Determine the (X, Y) coordinate at the center of the cell enclosing the given text.  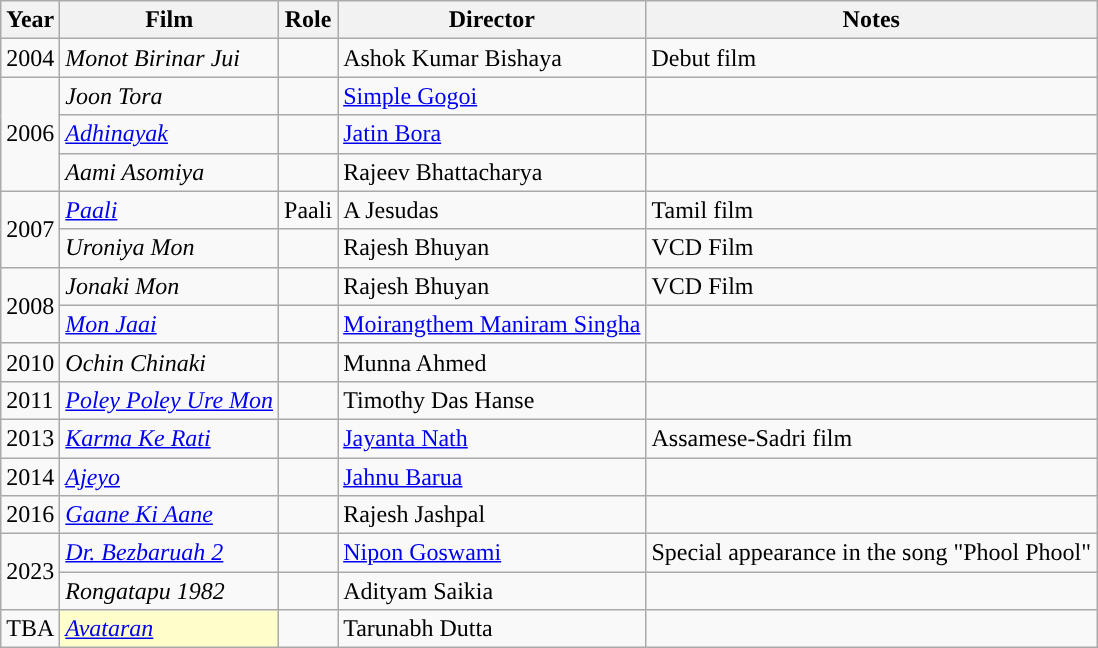
Poley Poley Ure Mon (170, 400)
Joon Tora (170, 96)
Monot Birinar Jui (170, 58)
Debut film (872, 58)
2008 (30, 305)
Assamese-Sadri film (872, 438)
Tarunabh Dutta (492, 629)
Simple Gogoi (492, 96)
Avataran (170, 629)
Jahnu Barua (492, 477)
2007 (30, 229)
2014 (30, 477)
2016 (30, 515)
2011 (30, 400)
Mon Jaai (170, 324)
Director (492, 20)
Notes (872, 20)
Rajesh Jashpal (492, 515)
Adhinayak (170, 134)
Adityam Saikia (492, 591)
Rongatapu 1982 (170, 591)
Jayanta Nath (492, 438)
Nipon Goswami (492, 553)
Jonaki Mon (170, 286)
Ashok Kumar Bishaya (492, 58)
Film (170, 20)
Uroniya Mon (170, 248)
Year (30, 20)
Timothy Das Hanse (492, 400)
A Jesudas (492, 210)
Moirangthem Maniram Singha (492, 324)
Tamil film (872, 210)
Role (308, 20)
2010 (30, 362)
TBA (30, 629)
2013 (30, 438)
Dr. Bezbaruah 2 (170, 553)
2006 (30, 134)
Rajeev Bhattacharya (492, 172)
Karma Ke Rati (170, 438)
Munna Ahmed (492, 362)
2023 (30, 572)
2004 (30, 58)
Aami Asomiya (170, 172)
Ochin Chinaki (170, 362)
Ajeyo (170, 477)
Special appearance in the song "Phool Phool" (872, 553)
Gaane Ki Aane (170, 515)
Jatin Bora (492, 134)
